From the cell containing the given text, extract its center point as (x, y) coordinate. 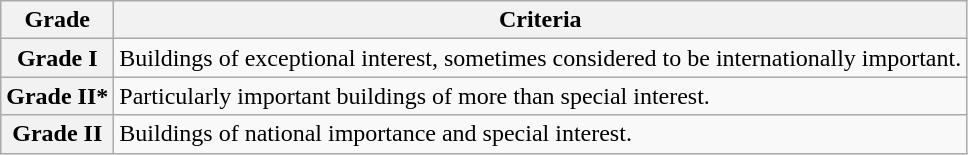
Buildings of exceptional interest, sometimes considered to be internationally important. (540, 58)
Grade (58, 20)
Grade II* (58, 96)
Buildings of national importance and special interest. (540, 134)
Grade II (58, 134)
Grade I (58, 58)
Criteria (540, 20)
Particularly important buildings of more than special interest. (540, 96)
